Pinpoint the cell where the given text exists, returning its [x, y] midpoint coordinate. 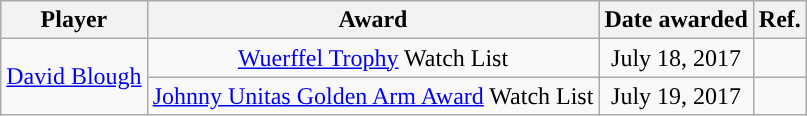
David Blough [74, 77]
July 18, 2017 [676, 58]
July 19, 2017 [676, 96]
Award [373, 20]
Date awarded [676, 20]
Ref. [780, 20]
Johnny Unitas Golden Arm Award Watch List [373, 96]
Player [74, 20]
Wuerffel Trophy Watch List [373, 58]
